Search for the cell housing the specified text and yield its (X, Y) center coordinate. 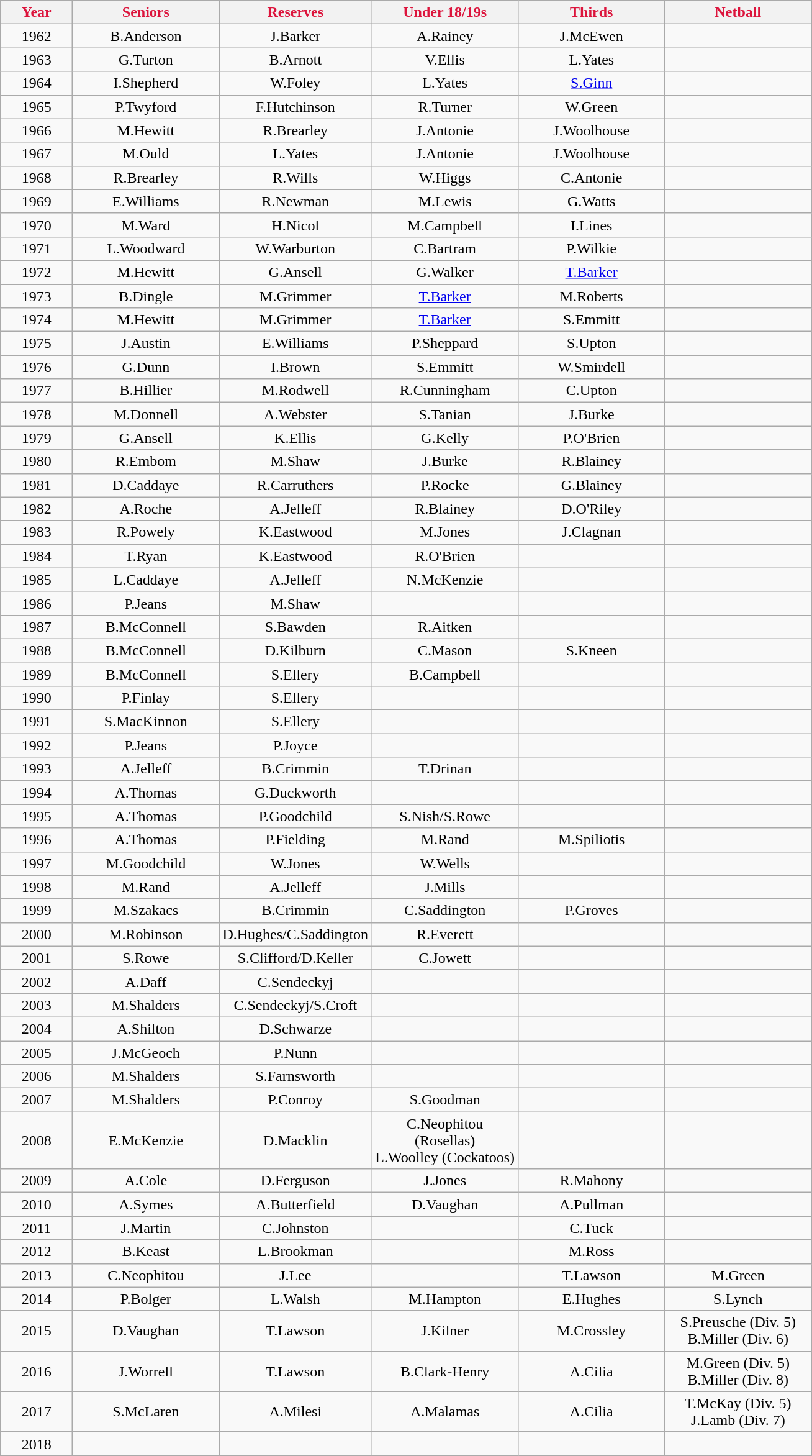
Thirds (592, 12)
P.Wilkie (592, 248)
M.Roberts (592, 296)
S.Tanian (445, 414)
S.Ginn (592, 83)
M.Szakacs (146, 911)
1999 (37, 911)
L.Brookman (295, 1252)
2013 (37, 1275)
M.Hampton (445, 1299)
A.Butterfield (295, 1204)
I.Brown (295, 367)
2011 (37, 1228)
C.Antonie (592, 178)
D.Caddaye (146, 485)
2017 (37, 1411)
Seniors (146, 12)
Reserves (295, 12)
1988 (37, 650)
J.McGeoch (146, 1053)
D.Kilburn (295, 650)
2018 (37, 1444)
P.Rocke (445, 485)
D.Macklin (295, 1140)
M.Campbell (445, 225)
1962 (37, 36)
M.Spiliotis (592, 840)
B.Arnott (295, 60)
D.O'Riley (592, 509)
A.Pullman (592, 1204)
J.Jones (445, 1181)
M.Ward (146, 225)
T.Drinan (445, 769)
P.Joyce (295, 745)
A.Malamas (445, 1411)
A.Daff (146, 981)
L.Caddaye (146, 580)
J.Mills (445, 887)
1963 (37, 60)
P.Nunn (295, 1053)
J.Austin (146, 344)
1964 (37, 83)
M.Rodwell (295, 391)
B.Hillier (146, 391)
C.Neophitou (146, 1275)
M.Lewis (445, 201)
R.O'Brien (445, 556)
P.Goodchild (295, 816)
G.Blainey (592, 485)
P.Conroy (295, 1100)
J.Lee (295, 1275)
1996 (37, 840)
R.Newman (295, 201)
G.Watts (592, 201)
Under 18/19s (445, 12)
G.Walker (445, 272)
L.Walsh (295, 1299)
R.Wills (295, 178)
M.Green (738, 1275)
1968 (37, 178)
A.Milesi (295, 1411)
A.Cole (146, 1181)
C.Tuck (592, 1228)
T.McKay (Div. 5)J.Lamb (Div. 7) (738, 1411)
1977 (37, 391)
R.Powely (146, 532)
2000 (37, 934)
W.Jones (295, 863)
A.Symes (146, 1204)
1981 (37, 485)
C.Neophitou (Rosellas)L.Woolley (Cockatoos) (445, 1140)
1992 (37, 745)
1983 (37, 532)
S.Nish/S.Rowe (445, 816)
I.Lines (592, 225)
1966 (37, 130)
W.Smirdell (592, 367)
F.Hutchinson (295, 107)
D.Schwarze (295, 1029)
C.Jowett (445, 958)
A.Rainey (445, 36)
J.Worrell (146, 1372)
P.Bolger (146, 1299)
1986 (37, 603)
T.Ryan (146, 556)
P.Groves (592, 911)
D.Ferguson (295, 1181)
J.Clagnan (592, 532)
K.Ellis (295, 438)
N.McKenzie (445, 580)
M.Jones (445, 532)
M.Ould (146, 154)
1967 (37, 154)
2015 (37, 1331)
1972 (37, 272)
R.Aitken (445, 627)
1982 (37, 509)
S.Bawden (295, 627)
S.Kneen (592, 650)
C.Sendeckyj (295, 981)
1978 (37, 414)
G.Duckworth (295, 793)
1980 (37, 462)
J.Martin (146, 1228)
Netball (738, 12)
C.Mason (445, 650)
S.Upton (592, 344)
1979 (37, 438)
2006 (37, 1076)
W.Wells (445, 863)
1991 (37, 722)
G.Kelly (445, 438)
C.Johnston (295, 1228)
J.Kilner (445, 1331)
2007 (37, 1100)
V.Ellis (445, 60)
M.Goodchild (146, 863)
1974 (37, 320)
A.Roche (146, 509)
1984 (37, 556)
S.Rowe (146, 958)
S.MacKinnon (146, 722)
1993 (37, 769)
D.Hughes/C.Saddington (295, 934)
M.Crossley (592, 1331)
1998 (37, 887)
1985 (37, 580)
A.Shilton (146, 1029)
W.Foley (295, 83)
2009 (37, 1181)
P.Twyford (146, 107)
A.Webster (295, 414)
C.Bartram (445, 248)
1997 (37, 863)
S.McLaren (146, 1411)
R.Mahony (592, 1181)
1990 (37, 698)
S.Clifford/D.Keller (295, 958)
S.Farnsworth (295, 1076)
W.Warburton (295, 248)
C.Sendeckyj/S.Croft (295, 1005)
C.Upton (592, 391)
1970 (37, 225)
2016 (37, 1372)
1975 (37, 344)
1995 (37, 816)
2008 (37, 1140)
1987 (37, 627)
C.Saddington (445, 911)
1976 (37, 367)
P.Fielding (295, 840)
S.Goodman (445, 1100)
M.Donnell (146, 414)
1994 (37, 793)
S.Preusche (Div. 5)B.Miller (Div. 6) (738, 1331)
L.Woodward (146, 248)
1989 (37, 674)
I.Shepherd (146, 83)
W.Green (592, 107)
2002 (37, 981)
2014 (37, 1299)
Year (37, 12)
B.Clark-Henry (445, 1372)
2001 (37, 958)
S.Lynch (738, 1299)
M.Ross (592, 1252)
R.Everett (445, 934)
1965 (37, 107)
R.Cunningham (445, 391)
1973 (37, 296)
M.Robinson (146, 934)
H.Nicol (295, 225)
G.Dunn (146, 367)
R.Embom (146, 462)
2005 (37, 1053)
B.Keast (146, 1252)
G.Turton (146, 60)
J.Barker (295, 36)
P.Finlay (146, 698)
M.Green (Div. 5)B.Miller (Div. 8) (738, 1372)
E.Hughes (592, 1299)
P.O'Brien (592, 438)
R.Turner (445, 107)
2010 (37, 1204)
2012 (37, 1252)
W.Higgs (445, 178)
B.Anderson (146, 36)
B.Campbell (445, 674)
J.McEwen (592, 36)
B.Dingle (146, 296)
2004 (37, 1029)
1969 (37, 201)
2003 (37, 1005)
R.Carruthers (295, 485)
1971 (37, 248)
E.McKenzie (146, 1140)
P.Sheppard (445, 344)
